Extract the [X, Y] coordinate from the center of the cell holding the provided text.  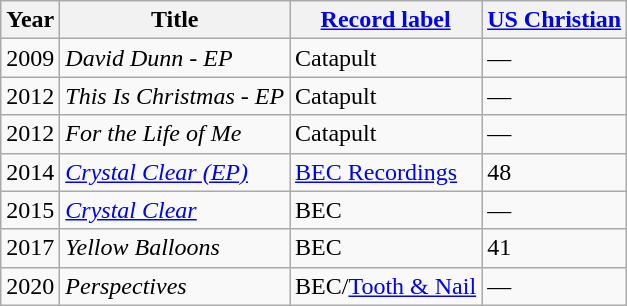
2014 [30, 172]
BEC Recordings [386, 172]
2020 [30, 286]
Crystal Clear [175, 210]
2015 [30, 210]
Crystal Clear (EP) [175, 172]
41 [554, 248]
For the Life of Me [175, 134]
Perspectives [175, 286]
US Christian [554, 20]
2009 [30, 58]
David Dunn - EP [175, 58]
Record label [386, 20]
BEC/Tooth & Nail [386, 286]
Title [175, 20]
48 [554, 172]
2017 [30, 248]
This Is Christmas - EP [175, 96]
Year [30, 20]
Yellow Balloons [175, 248]
